Find where the given text appears and provide that cell's center as [x, y] coordinate. 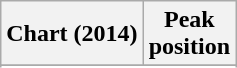
Chart (2014) [72, 34]
Peakposition [189, 34]
